Find where the given text appears and provide that cell's center as (X, Y) coordinate. 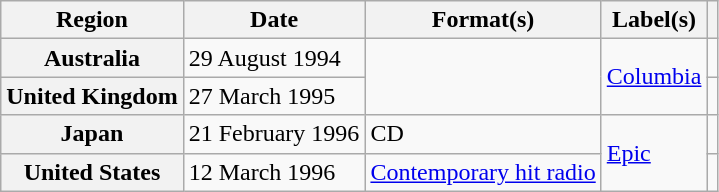
Format(s) (483, 20)
Contemporary hit radio (483, 172)
Australia (92, 58)
CD (483, 134)
Region (92, 20)
United States (92, 172)
Date (274, 20)
21 February 1996 (274, 134)
Japan (92, 134)
Label(s) (654, 20)
Columbia (654, 77)
United Kingdom (92, 96)
27 March 1995 (274, 96)
12 March 1996 (274, 172)
Epic (654, 153)
29 August 1994 (274, 58)
